Extract the [x, y] coordinate from the center of the cell holding the provided text.  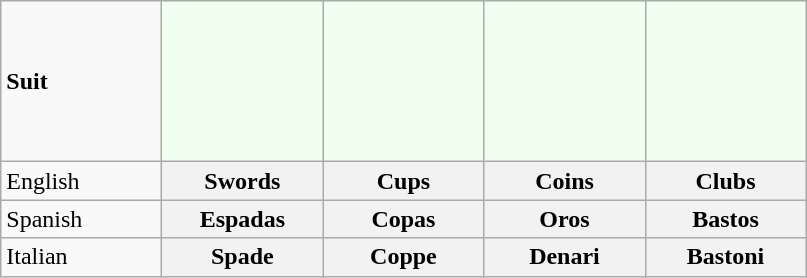
English [82, 181]
Bastoni [726, 257]
Swords [242, 181]
Suit [82, 82]
Spade [242, 257]
Denari [564, 257]
Clubs [726, 181]
Espadas [242, 219]
Italian [82, 257]
Bastos [726, 219]
Coppe [404, 257]
Cups [404, 181]
Copas [404, 219]
Coins [564, 181]
Oros [564, 219]
Spanish [82, 219]
